Return (X, Y) of the center of cell containing provided text 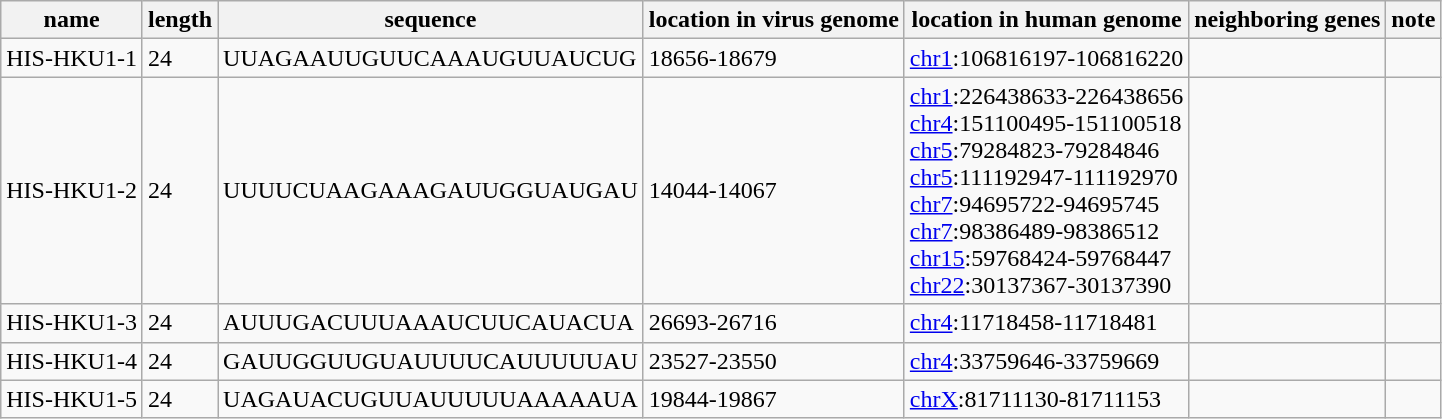
name (72, 20)
UAGAUACUGUUAUUUUUAAAAAUA (431, 399)
note (1414, 20)
HIS-HKU1-4 (72, 361)
location in human genome (1046, 20)
23527-23550 (774, 361)
UUAGAAUUGUUCAAAUGUUAUCUG (431, 58)
HIS-HKU1-1 (72, 58)
HIS-HKU1-5 (72, 399)
location in virus genome (774, 20)
chrX:81711130-81711153 (1046, 399)
HIS-HKU1-2 (72, 190)
neighboring genes (1288, 20)
UUUUCUAAGAAAGAUUGGUAUGAU (431, 190)
HIS-HKU1-3 (72, 323)
chr1:106816197-106816220 (1046, 58)
sequence (431, 20)
length (180, 20)
26693-26716 (774, 323)
chr4:33759646-33759669 (1046, 361)
AUUUGACUUUAAAUCUUCAUACUA (431, 323)
GAUUGGUUGUAUUUUCAUUUUUAU (431, 361)
18656-18679 (774, 58)
19844-19867 (774, 399)
14044-14067 (774, 190)
chr4:11718458-11718481 (1046, 323)
